Return the (X, Y) coordinate for the center point of the cell that contains the specified text.  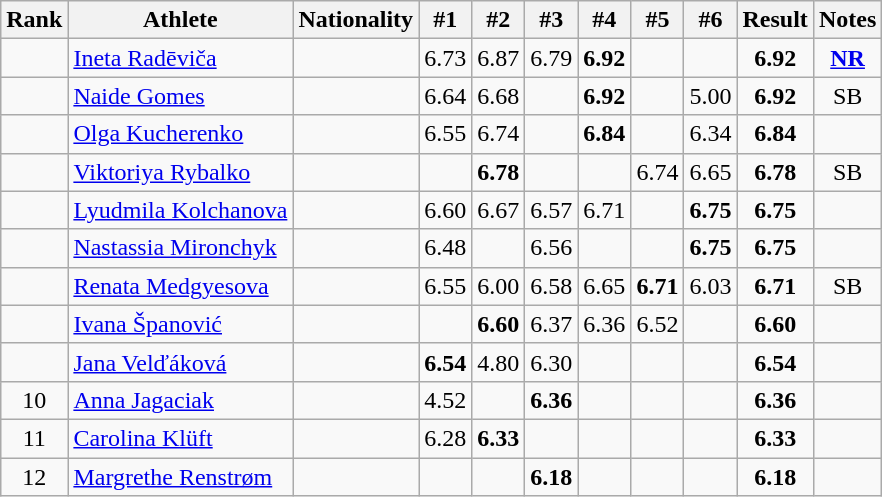
6.34 (710, 134)
6.48 (446, 248)
Jana Velďáková (180, 362)
Ivana Španović (180, 324)
10 (34, 400)
Ineta Radēviča (180, 58)
#3 (552, 20)
6.68 (498, 96)
Margrethe Renstrøm (180, 477)
6.64 (446, 96)
#1 (446, 20)
Lyudmila Kolchanova (180, 210)
6.00 (498, 286)
5.00 (710, 96)
6.87 (498, 58)
Nationality (356, 20)
Nastassia Mironchyk (180, 248)
6.73 (446, 58)
6.56 (552, 248)
Result (775, 20)
Naide Gomes (180, 96)
Carolina Klüft (180, 438)
#6 (710, 20)
Notes (847, 20)
#2 (498, 20)
4.52 (446, 400)
6.03 (710, 286)
Athlete (180, 20)
11 (34, 438)
#5 (658, 20)
6.57 (552, 210)
Rank (34, 20)
Anna Jagaciak (180, 400)
6.30 (552, 362)
6.37 (552, 324)
Viktoriya Rybalko (180, 172)
12 (34, 477)
6.79 (552, 58)
#4 (604, 20)
6.58 (552, 286)
6.28 (446, 438)
6.67 (498, 210)
Renata Medgyesova (180, 286)
NR (847, 58)
Olga Kucherenko (180, 134)
6.52 (658, 324)
4.80 (498, 362)
